Pinpoint the cell where the given text exists, returning its [x, y] midpoint coordinate. 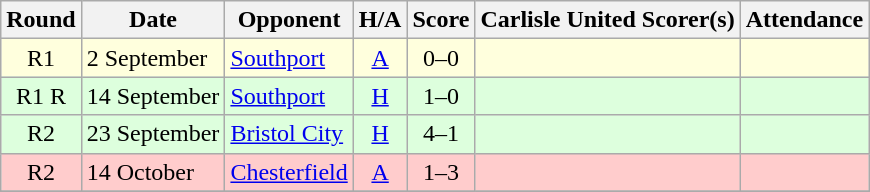
Opponent [289, 20]
Score [441, 20]
0–0 [441, 58]
Date [153, 20]
14 October [153, 172]
Bristol City [289, 134]
Carlisle United Scorer(s) [608, 20]
H/A [380, 20]
14 September [153, 96]
R1 [41, 58]
Attendance [804, 20]
1–3 [441, 172]
1–0 [441, 96]
4–1 [441, 134]
Round [41, 20]
23 September [153, 134]
Chesterfield [289, 172]
2 September [153, 58]
R1 R [41, 96]
